Capture the cell that displays the provided text and extract its (x, y) central coordinate. 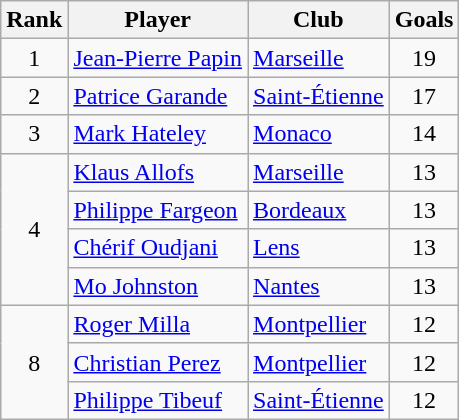
3 (34, 134)
Club (319, 20)
Lens (319, 248)
Bordeaux (319, 210)
Chérif Oudjani (158, 248)
Roger Milla (158, 324)
4 (34, 229)
Jean-Pierre Papin (158, 58)
14 (424, 134)
2 (34, 96)
Rank (34, 20)
Klaus Allofs (158, 172)
Goals (424, 20)
Philippe Fargeon (158, 210)
Monaco (319, 134)
17 (424, 96)
8 (34, 362)
Nantes (319, 286)
Mo Johnston (158, 286)
Patrice Garande (158, 96)
Player (158, 20)
1 (34, 58)
Mark Hateley (158, 134)
Philippe Tibeuf (158, 400)
19 (424, 58)
Christian Perez (158, 362)
